Find where the given text appears and provide that cell's center as [X, Y] coordinate. 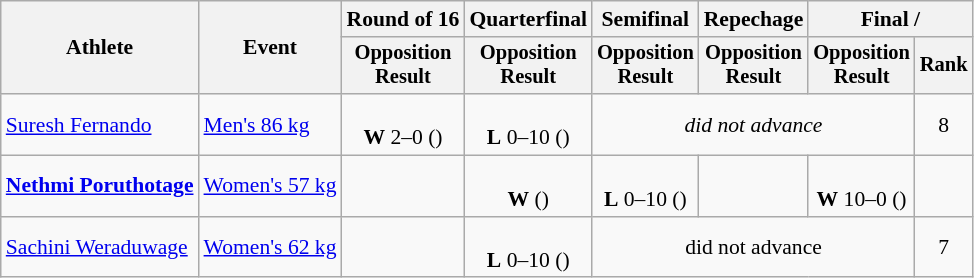
W () [528, 186]
Repechage [754, 19]
Event [270, 48]
Quarterfinal [528, 19]
Rank [944, 66]
W 10–0 () [862, 186]
Round of 16 [404, 19]
Athlete [100, 48]
Suresh Fernando [100, 124]
Men's 86 kg [270, 124]
Final / [890, 19]
W 2–0 () [404, 124]
Women's 62 kg [270, 248]
Semifinal [646, 19]
7 [944, 248]
8 [944, 124]
Women's 57 kg [270, 186]
Sachini Weraduwage [100, 248]
Nethmi Poruthotage [100, 186]
